From the cell containing the given text, extract its center point as [X, Y] coordinate. 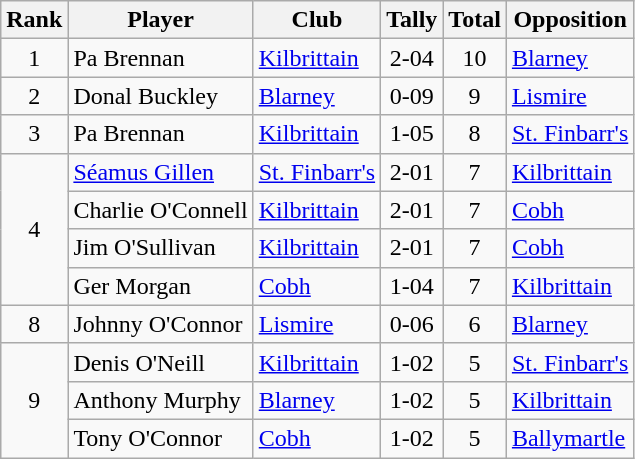
Club [316, 20]
2-04 [412, 58]
Charlie O'Connell [160, 210]
Ballymartle [570, 438]
Johnny O'Connor [160, 324]
Ger Morgan [160, 286]
Denis O'Neill [160, 362]
Jim O'Sullivan [160, 248]
Anthony Murphy [160, 400]
Total [475, 20]
10 [475, 58]
6 [475, 324]
Donal Buckley [160, 96]
2 [34, 96]
1-05 [412, 134]
4 [34, 229]
Rank [34, 20]
Player [160, 20]
Opposition [570, 20]
3 [34, 134]
Séamus Gillen [160, 172]
Tally [412, 20]
1-04 [412, 286]
Tony O'Connor [160, 438]
1 [34, 58]
0-06 [412, 324]
0-09 [412, 96]
